Provide the (X, Y) coordinate of the cell's center where the given text is located.  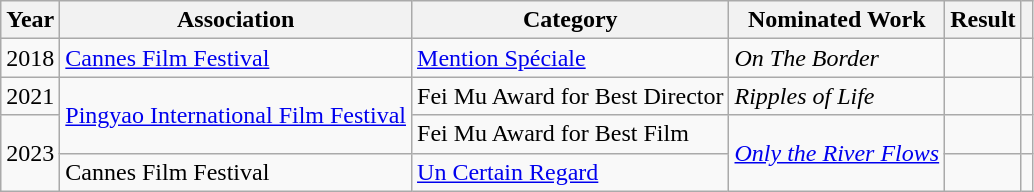
Fei Mu Award for Best Director (570, 96)
Only the River Flows (837, 153)
On The Border (837, 58)
Result (983, 20)
2018 (30, 58)
Association (236, 20)
Nominated Work (837, 20)
Fei Mu Award for Best Film (570, 134)
Pingyao International Film Festival (236, 115)
Un Certain Regard (570, 172)
Year (30, 20)
2023 (30, 153)
Mention Spéciale (570, 58)
Ripples of Life (837, 96)
2021 (30, 96)
Category (570, 20)
